From the cell containing the given text, extract its center point as (x, y) coordinate. 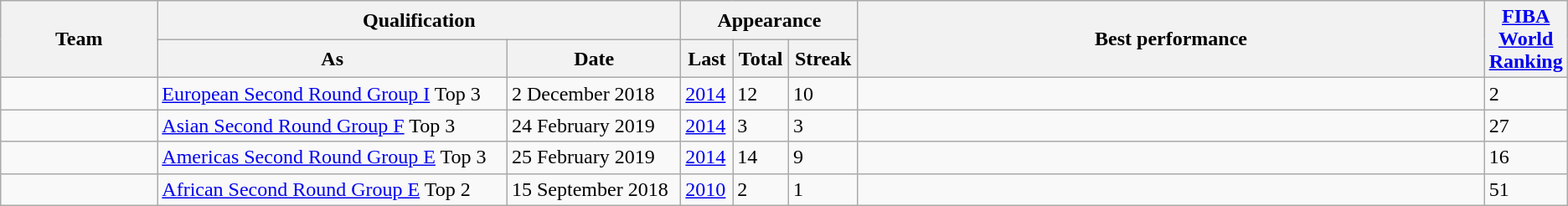
2010 (707, 189)
As (333, 59)
Streak (823, 59)
9 (823, 157)
10 (823, 94)
Last (707, 59)
Team (79, 39)
European Second Round Group I Top 3 (333, 94)
15 September 2018 (593, 189)
51 (1526, 189)
14 (761, 157)
Total (761, 59)
Best performance (1171, 39)
Americas Second Round Group E Top 3 (333, 157)
FIBA World Ranking (1526, 39)
27 (1526, 126)
12 (761, 94)
Qualification (419, 20)
Asian Second Round Group F Top 3 (333, 126)
1 (823, 189)
Appearance (769, 20)
24 February 2019 (593, 126)
African Second Round Group E Top 2 (333, 189)
Date (593, 59)
2 December 2018 (593, 94)
25 February 2019 (593, 157)
16 (1526, 157)
